Determine the [X, Y] coordinate at the center of the cell enclosing the given text.  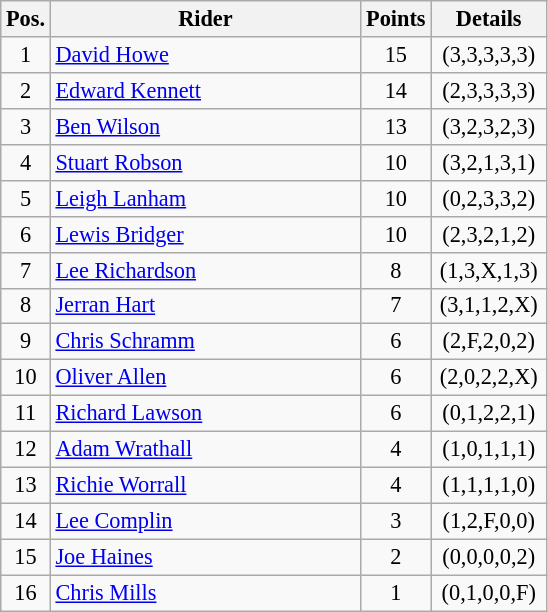
16 [26, 593]
(3,2,3,2,3) [488, 126]
Chris Mills [205, 593]
11 [26, 414]
12 [26, 450]
Chris Schramm [205, 342]
(1,0,1,1,1) [488, 450]
(0,0,0,0,2) [488, 557]
Richie Worrall [205, 485]
Oliver Allen [205, 378]
(1,3,X,1,3) [488, 270]
Leigh Lanham [205, 198]
Points [396, 19]
(1,1,1,1,0) [488, 485]
(0,1,0,0,F) [488, 593]
(3,2,1,3,1) [488, 162]
Rider [205, 19]
(2,0,2,2,X) [488, 378]
Richard Lawson [205, 414]
Edward Kennett [205, 90]
(2,3,3,3,3) [488, 90]
5 [26, 198]
Stuart Robson [205, 162]
Joe Haines [205, 557]
Adam Wrathall [205, 450]
(3,3,3,3,3) [488, 55]
Jerran Hart [205, 306]
9 [26, 342]
(2,F,2,0,2) [488, 342]
(2,3,2,1,2) [488, 234]
Pos. [26, 19]
Lee Complin [205, 521]
(0,2,3,3,2) [488, 198]
(0,1,2,2,1) [488, 414]
(3,1,1,2,X) [488, 306]
David Howe [205, 55]
(1,2,F,0,0) [488, 521]
Details [488, 19]
Lewis Bridger [205, 234]
Ben Wilson [205, 126]
Lee Richardson [205, 270]
